Provide the (x, y) coordinate of the cell's center where the given text is located.  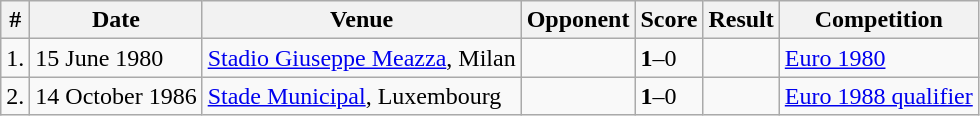
Venue (362, 20)
2. (16, 96)
Competition (878, 20)
Result (741, 20)
Euro 1988 qualifier (878, 96)
Stade Municipal, Luxembourg (362, 96)
14 October 1986 (116, 96)
Score (669, 20)
# (16, 20)
1. (16, 58)
Stadio Giuseppe Meazza, Milan (362, 58)
Opponent (578, 20)
15 June 1980 (116, 58)
Date (116, 20)
Euro 1980 (878, 58)
